Return the (X, Y) coordinate for the center point of the cell that contains the specified text.  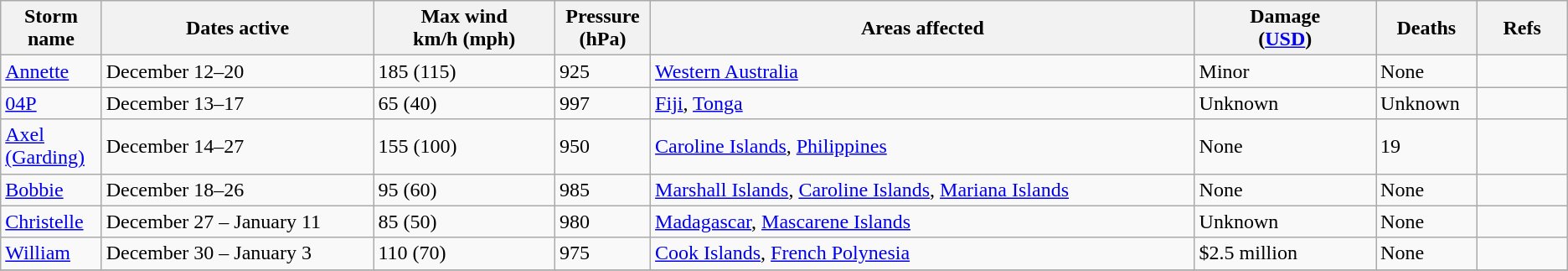
William (51, 253)
Christelle (51, 221)
December 18–26 (238, 190)
985 (602, 190)
Minor (1285, 71)
04P (51, 103)
155 (100) (464, 146)
December 27 – January 11 (238, 221)
Dates active (238, 29)
19 (1426, 146)
65 (40) (464, 103)
Pressure(hPa) (602, 29)
Max windkm/h (mph) (464, 29)
925 (602, 71)
980 (602, 221)
95 (60) (464, 190)
Cook Islands, French Polynesia (923, 253)
Bobbie (51, 190)
950 (602, 146)
Western Australia (923, 71)
Axel (Garding) (51, 146)
Madagascar, Mascarene Islands (923, 221)
Annette (51, 71)
$2.5 million (1285, 253)
December 13–17 (238, 103)
997 (602, 103)
110 (70) (464, 253)
Refs (1522, 29)
Damage(USD) (1285, 29)
185 (115) (464, 71)
Fiji, Tonga (923, 103)
85 (50) (464, 221)
Storm name (51, 29)
December 14–27 (238, 146)
975 (602, 253)
December 12–20 (238, 71)
December 30 – January 3 (238, 253)
Deaths (1426, 29)
Caroline Islands, Philippines (923, 146)
Areas affected (923, 29)
Marshall Islands, Caroline Islands, Mariana Islands (923, 190)
